Locate the cell with the specified text and output its [X, Y] center coordinate. 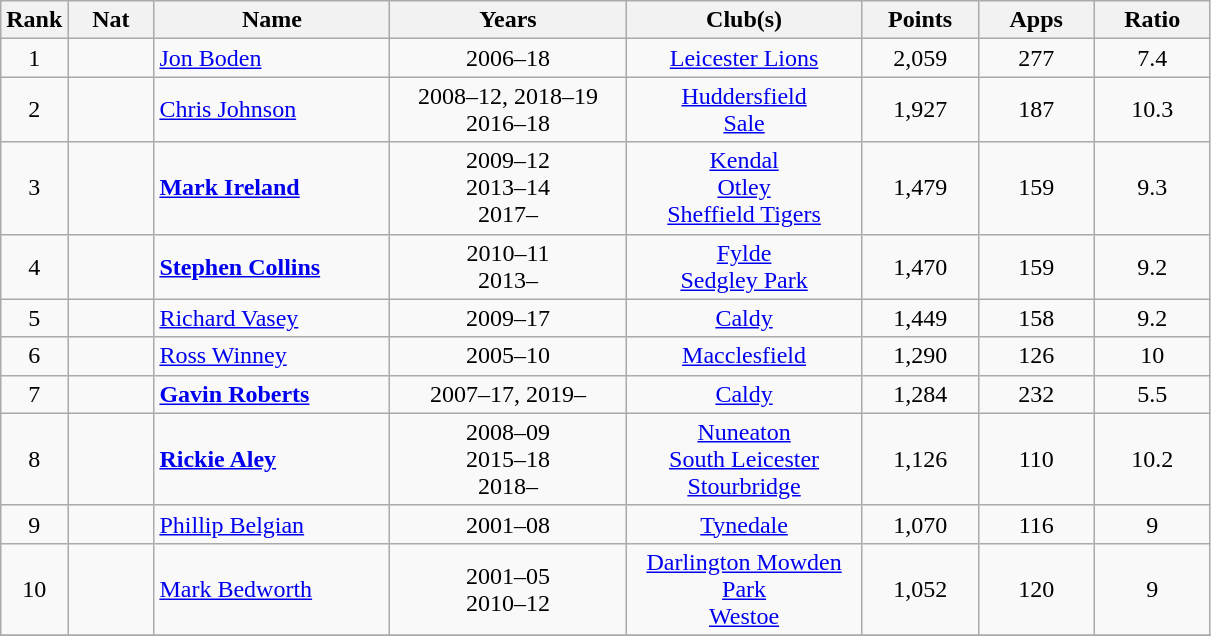
120 [1036, 589]
Mark Bedworth [272, 589]
Phillip Belgian [272, 524]
187 [1036, 110]
Chris Johnson [272, 110]
2008–092015–182018– [508, 459]
2001–08 [508, 524]
HuddersfieldSale [744, 110]
1,470 [920, 266]
2010–112013– [508, 266]
2,059 [920, 58]
Jon Boden [272, 58]
2009–122013–142017– [508, 188]
Club(s) [744, 20]
7 [34, 394]
1,927 [920, 110]
Ratio [1152, 20]
10.2 [1152, 459]
5 [34, 318]
4 [34, 266]
NuneatonSouth LeicesterStourbridge [744, 459]
277 [1036, 58]
116 [1036, 524]
7.4 [1152, 58]
1,284 [920, 394]
126 [1036, 356]
1,290 [920, 356]
2 [34, 110]
Richard Vasey [272, 318]
2001–052010–12 [508, 589]
Apps [1036, 20]
6 [34, 356]
Rickie Aley [272, 459]
10.3 [1152, 110]
232 [1036, 394]
2006–18 [508, 58]
158 [1036, 318]
2005–10 [508, 356]
Leicester Lions [744, 58]
110 [1036, 459]
1,126 [920, 459]
2007–17, 2019– [508, 394]
1 [34, 58]
Darlington Mowden ParkWestoe [744, 589]
Rank [34, 20]
Nat [111, 20]
1,070 [920, 524]
1,449 [920, 318]
2008–12, 2018–192016–18 [508, 110]
Mark Ireland [272, 188]
Ross Winney [272, 356]
Gavin Roberts [272, 394]
5.5 [1152, 394]
3 [34, 188]
Points [920, 20]
Tynedale [744, 524]
2009–17 [508, 318]
Years [508, 20]
FyldeSedgley Park [744, 266]
1,479 [920, 188]
1,052 [920, 589]
Stephen Collins [272, 266]
8 [34, 459]
Macclesfield [744, 356]
9.3 [1152, 188]
KendalOtleySheffield Tigers [744, 188]
Name [272, 20]
